Find where the given text appears and provide that cell's center as (x, y) coordinate. 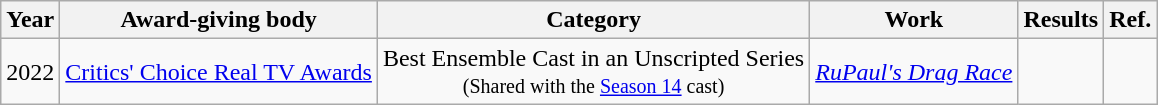
RuPaul's Drag Race (914, 72)
Work (914, 20)
Category (593, 20)
Best Ensemble Cast in an Unscripted Series(Shared with the Season 14 cast) (593, 72)
Critics' Choice Real TV Awards (219, 72)
Ref. (1130, 20)
2022 (30, 72)
Award-giving body (219, 20)
Results (1061, 20)
Year (30, 20)
